Locate the cell with the specified text and output its [x, y] center coordinate. 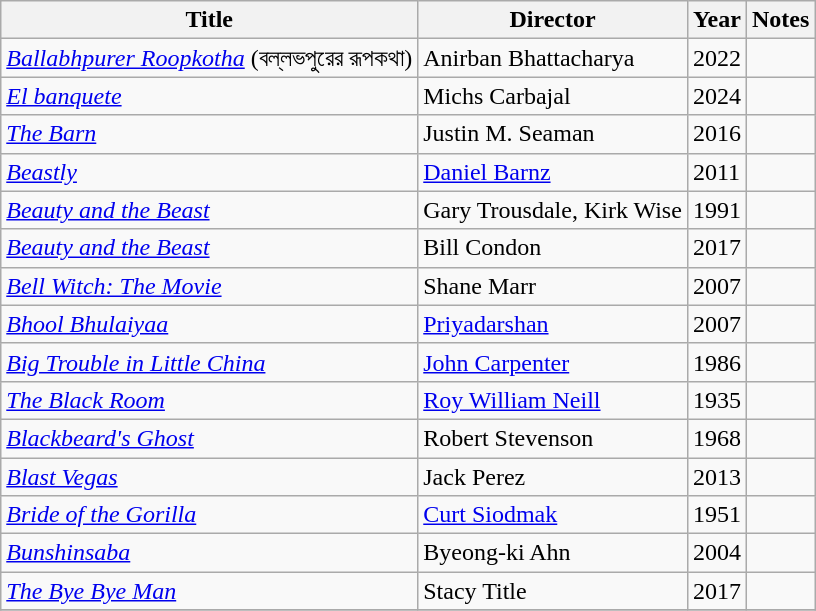
Blackbeard's Ghost [210, 438]
2004 [716, 553]
Daniel Barnz [553, 172]
Bride of the Gorilla [210, 515]
Big Trouble in Little China [210, 362]
1986 [716, 362]
Robert Stevenson [553, 438]
Gary Trousdale, Kirk Wise [553, 210]
Year [716, 20]
1991 [716, 210]
Ballabhpurer Roopkotha (বল্লভপুরের রূপকথা) [210, 58]
2013 [716, 477]
1935 [716, 400]
Anirban Bhattacharya [553, 58]
Curt Siodmak [553, 515]
2016 [716, 134]
Beastly [210, 172]
2024 [716, 96]
Bell Witch: The Movie [210, 286]
Jack Perez [553, 477]
Stacy Title [553, 591]
1968 [716, 438]
Blast Vegas [210, 477]
Justin M. Seaman [553, 134]
Director [553, 20]
Notes [780, 20]
Shane Marr [553, 286]
1951 [716, 515]
John Carpenter [553, 362]
Bill Condon [553, 248]
Bhool Bhulaiyaa [210, 324]
The Barn [210, 134]
Byeong-ki Ahn [553, 553]
2022 [716, 58]
Priyadarshan [553, 324]
Michs Carbajal [553, 96]
Roy William Neill [553, 400]
The Black Room [210, 400]
Bunshinsaba [210, 553]
The Bye Bye Man [210, 591]
El banquete [210, 96]
Title [210, 20]
2011 [716, 172]
